Pinpoint the cell where the given text exists, returning its (x, y) midpoint coordinate. 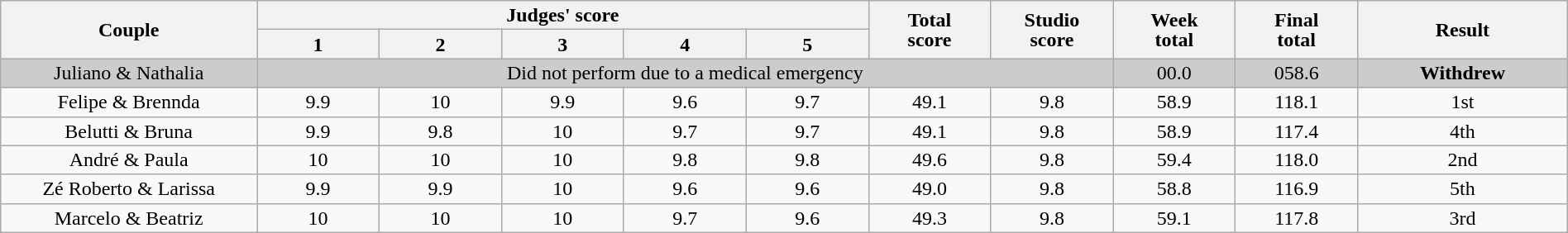
118.0 (1297, 160)
Belutti & Bruna (129, 131)
59.1 (1174, 218)
Weektotal (1174, 30)
49.3 (930, 218)
Did not perform due to a medical emergency (685, 73)
00.0 (1174, 73)
116.9 (1297, 188)
Marcelo & Beatriz (129, 218)
2 (441, 45)
Couple (129, 30)
3rd (1463, 218)
3 (562, 45)
Totalscore (930, 30)
1 (318, 45)
118.1 (1297, 102)
49.0 (930, 188)
49.6 (930, 160)
117.8 (1297, 218)
4 (685, 45)
4th (1463, 131)
Juliano & Nathalia (129, 73)
117.4 (1297, 131)
2nd (1463, 160)
André & Paula (129, 160)
Finaltotal (1297, 30)
5th (1463, 188)
058.6 (1297, 73)
5 (807, 45)
Result (1463, 30)
Studioscore (1052, 30)
59.4 (1174, 160)
Judges' score (562, 15)
Withdrew (1463, 73)
58.8 (1174, 188)
Felipe & Brennda (129, 102)
1st (1463, 102)
Zé Roberto & Larissa (129, 188)
